Return [X, Y] of the center of cell containing provided text 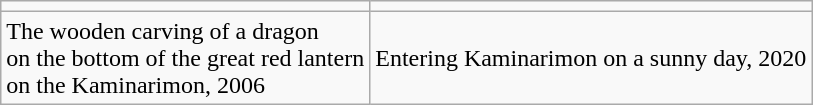
Entering Kaminarimon on a sunny day, 2020 [591, 58]
The wooden carving of a dragon on the bottom of the great red lantern on the Kaminarimon, 2006 [186, 58]
